Return the [X, Y] coordinate for the center point of the cell that contains the specified text.  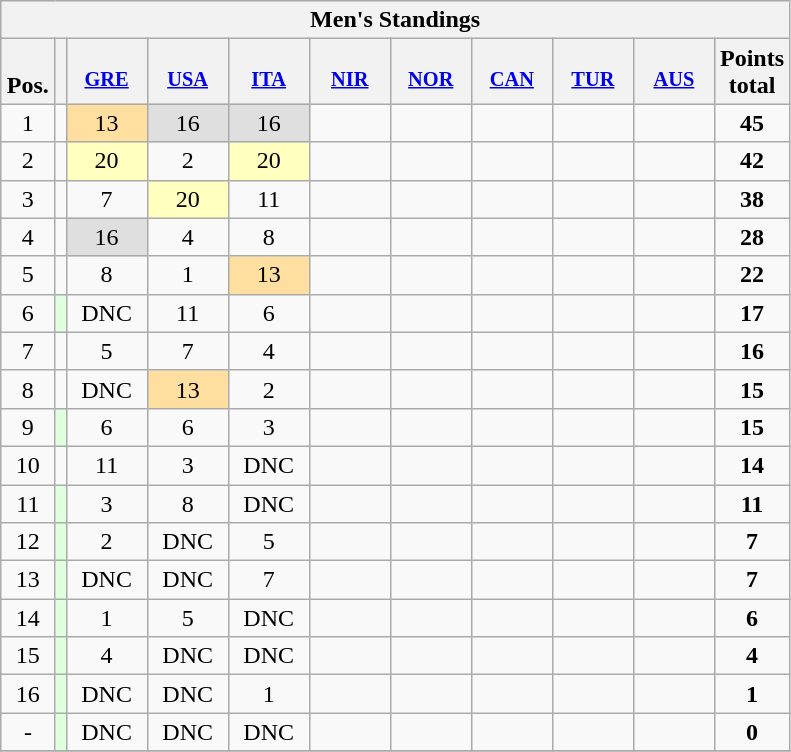
9 [28, 427]
USA [188, 72]
AUS [674, 72]
28 [752, 237]
42 [752, 161]
TUR [592, 72]
0 [752, 732]
Pointstotal [752, 72]
GRE [106, 72]
- [28, 732]
38 [752, 199]
CAN [512, 72]
12 [28, 542]
ITA [268, 72]
10 [28, 465]
Pos. [28, 72]
Men's Standings [396, 20]
22 [752, 275]
NOR [430, 72]
17 [752, 313]
NIR [350, 72]
45 [752, 123]
